Detect which cell encompasses the target text, then output its (x, y) center coordinate. 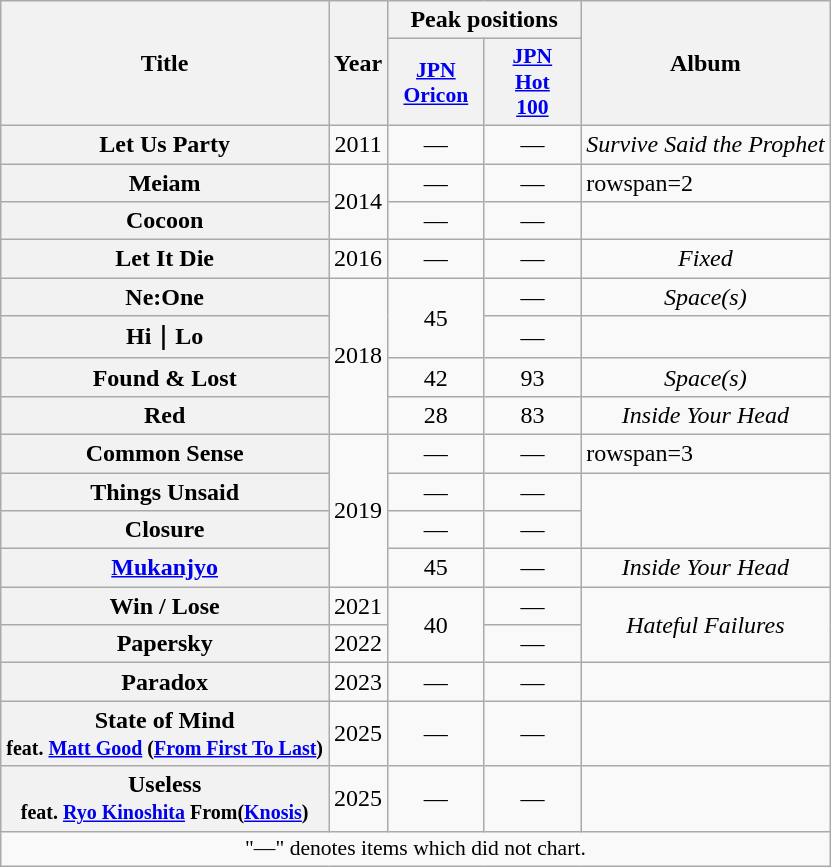
rowspan=2 (706, 183)
Survive Said the Prophet (706, 144)
2022 (358, 644)
Fixed (706, 259)
rowspan=3 (706, 453)
Title (165, 64)
40 (436, 625)
2011 (358, 144)
Meiam (165, 183)
2019 (358, 510)
Papersky (165, 644)
JPNOricon (436, 82)
Let It Die (165, 259)
State of Mindfeat. Matt Good (From First To Last) (165, 734)
Mukanjyo (165, 568)
Peak positions (484, 20)
Cocoon (165, 221)
Hateful Failures (706, 625)
2016 (358, 259)
Win / Lose (165, 606)
Hi｜Lo (165, 338)
Closure (165, 530)
83 (532, 415)
2018 (358, 356)
Album (706, 64)
Red (165, 415)
2023 (358, 682)
93 (532, 377)
Things Unsaid (165, 491)
"—" denotes items which did not chart. (416, 849)
Found & Lost (165, 377)
28 (436, 415)
Paradox (165, 682)
42 (436, 377)
Let Us Party (165, 144)
Common Sense (165, 453)
JPNHot100 (532, 82)
2014 (358, 202)
Uselessfeat. Ryo Kinoshita From(Knosis) (165, 798)
2021 (358, 606)
Year (358, 64)
Ne:One (165, 297)
